Capture the cell that displays the provided text and extract its [x, y] central coordinate. 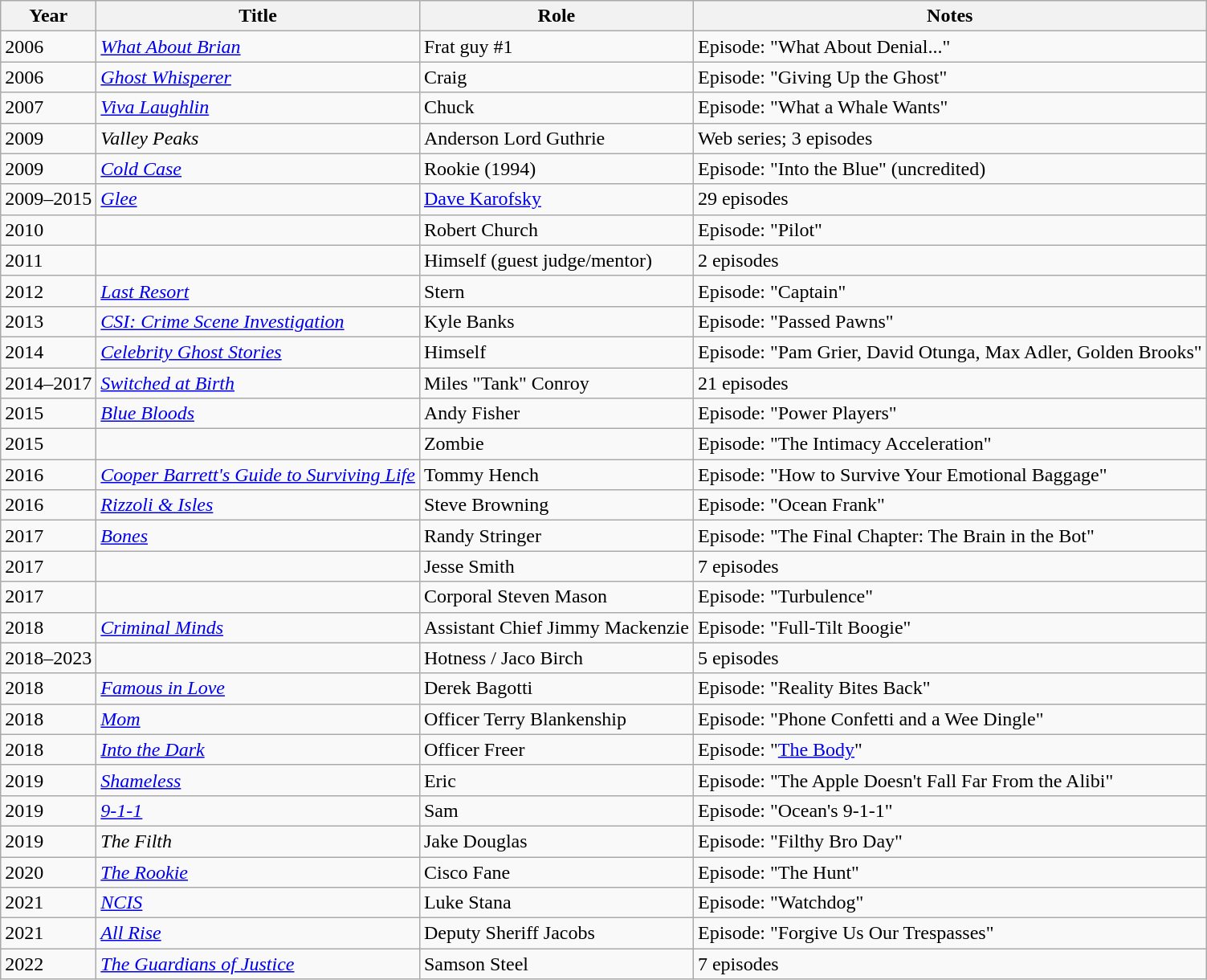
Valley Peaks [259, 138]
Into the Dark [259, 749]
Notes [949, 16]
Episode: "How to Survive Your Emotional Baggage" [949, 475]
Shameless [259, 780]
Episode: "Captain" [949, 291]
2 episodes [949, 260]
Deputy Sheriff Jacobs [556, 933]
Episode: "The Intimacy Acceleration" [949, 444]
Famous in Love [259, 688]
NCIS [259, 903]
Himself [556, 352]
Episode: "The Apple Doesn't Fall Far From the Alibi" [949, 780]
29 episodes [949, 199]
Episode: "Passed Pawns" [949, 321]
Assistant Chief Jimmy Mackenzie [556, 627]
Episode: "Pilot" [949, 230]
2007 [48, 108]
Viva Laughlin [259, 108]
Episode: "Ocean's 9-1-1" [949, 811]
The Guardians of Justice [259, 964]
Frat guy #1 [556, 47]
Craig [556, 77]
Year [48, 16]
2009–2015 [48, 199]
Episode: "Watchdog" [949, 903]
2014 [48, 352]
21 episodes [949, 383]
Randy Stringer [556, 536]
2011 [48, 260]
Stern [556, 291]
What About Brian [259, 47]
Corporal Steven Mason [556, 597]
5 episodes [949, 658]
2014–2017 [48, 383]
Episode: "Pam Grier, David Otunga, Max Adler, Golden Brooks" [949, 352]
9-1-1 [259, 811]
Cisco Fane [556, 872]
Last Resort [259, 291]
Samson Steel [556, 964]
Episode: "The Hunt" [949, 872]
Episode: "Full-Tilt Boogie" [949, 627]
2018–2023 [48, 658]
Episode: "Power Players" [949, 414]
2012 [48, 291]
Criminal Minds [259, 627]
All Rise [259, 933]
Glee [259, 199]
Anderson Lord Guthrie [556, 138]
Robert Church [556, 230]
Episode: "Reality Bites Back" [949, 688]
Miles "Tank" Conroy [556, 383]
Officer Freer [556, 749]
Episode: "Into the Blue" (uncredited) [949, 169]
Jake Douglas [556, 841]
Steve Browning [556, 505]
Tommy Hench [556, 475]
The Filth [259, 841]
Episode: "Filthy Bro Day" [949, 841]
Chuck [556, 108]
2022 [48, 964]
Zombie [556, 444]
Jesse Smith [556, 566]
Episode: "The Final Chapter: The Brain in the Bot" [949, 536]
2010 [48, 230]
Ghost Whisperer [259, 77]
Episode: "Giving Up the Ghost" [949, 77]
The Rookie [259, 872]
Celebrity Ghost Stories [259, 352]
Cold Case [259, 169]
Himself (guest judge/mentor) [556, 260]
Episode: "What About Denial..." [949, 47]
Hotness / Jaco Birch [556, 658]
Role [556, 16]
Officer Terry Blankenship [556, 719]
Eric [556, 780]
Kyle Banks [556, 321]
Episode: "Phone Confetti and a Wee Dingle" [949, 719]
Episode: "What a Whale Wants" [949, 108]
Blue Bloods [259, 414]
Cooper Barrett's Guide to Surviving Life [259, 475]
Switched at Birth [259, 383]
Luke Stana [556, 903]
Rizzoli & Isles [259, 505]
Episode: "Forgive Us Our Trespasses" [949, 933]
Episode: "The Body" [949, 749]
Episode: "Turbulence" [949, 597]
Sam [556, 811]
Rookie (1994) [556, 169]
Derek Bagotti [556, 688]
2020 [48, 872]
Web series; 3 episodes [949, 138]
2013 [48, 321]
Mom [259, 719]
Episode: "Ocean Frank" [949, 505]
Dave Karofsky [556, 199]
Title [259, 16]
Bones [259, 536]
CSI: Crime Scene Investigation [259, 321]
Andy Fisher [556, 414]
